From the cell containing the given text, extract its center point as [X, Y] coordinate. 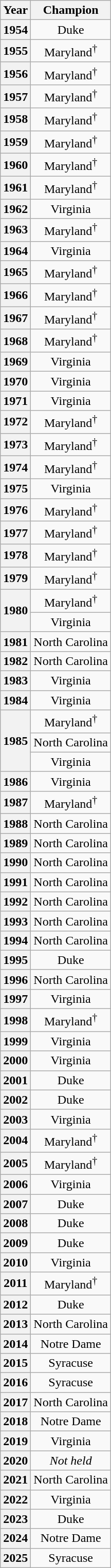
1979 [15, 578]
1974 [15, 468]
Champion [71, 10]
2015 [15, 1363]
2022 [15, 1499]
2008 [15, 1223]
Year [15, 10]
1988 [15, 824]
1993 [15, 921]
1980 [15, 611]
1955 [15, 51]
1972 [15, 422]
1976 [15, 510]
1966 [15, 295]
1994 [15, 940]
1992 [15, 901]
2009 [15, 1243]
2017 [15, 1402]
2002 [15, 1100]
1963 [15, 230]
1965 [15, 272]
1995 [15, 960]
1969 [15, 362]
1960 [15, 165]
1985 [15, 741]
1991 [15, 882]
2004 [15, 1141]
1990 [15, 863]
1989 [15, 843]
1999 [15, 1041]
2013 [15, 1324]
1957 [15, 96]
2025 [15, 1558]
1954 [15, 30]
1971 [15, 401]
2021 [15, 1480]
2012 [15, 1304]
1987 [15, 803]
1961 [15, 187]
1968 [15, 341]
2001 [15, 1080]
1996 [15, 979]
2023 [15, 1519]
2014 [15, 1344]
1959 [15, 142]
2006 [15, 1185]
2005 [15, 1163]
1984 [15, 700]
Not held [71, 1460]
2003 [15, 1119]
2007 [15, 1204]
2000 [15, 1061]
2024 [15, 1538]
2010 [15, 1262]
1978 [15, 556]
1956 [15, 74]
1967 [15, 318]
2019 [15, 1441]
1981 [15, 641]
2020 [15, 1460]
2018 [15, 1422]
1964 [15, 251]
1970 [15, 381]
1998 [15, 1021]
1975 [15, 489]
1973 [15, 444]
1997 [15, 999]
1958 [15, 120]
1983 [15, 681]
2011 [15, 1284]
2016 [15, 1383]
1977 [15, 532]
1962 [15, 209]
1982 [15, 661]
1986 [15, 781]
